Provide the (x, y) coordinate of the cell's center where the given text is located.  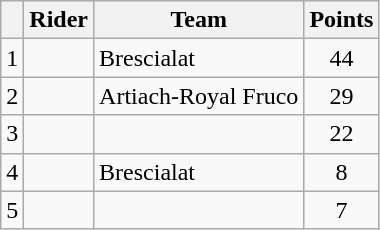
Team (199, 20)
3 (12, 134)
7 (342, 210)
44 (342, 58)
8 (342, 172)
4 (12, 172)
2 (12, 96)
1 (12, 58)
Artiach-Royal Fruco (199, 96)
Points (342, 20)
Rider (59, 20)
29 (342, 96)
5 (12, 210)
22 (342, 134)
